Extract the (X, Y) coordinate from the center of the cell holding the provided text.  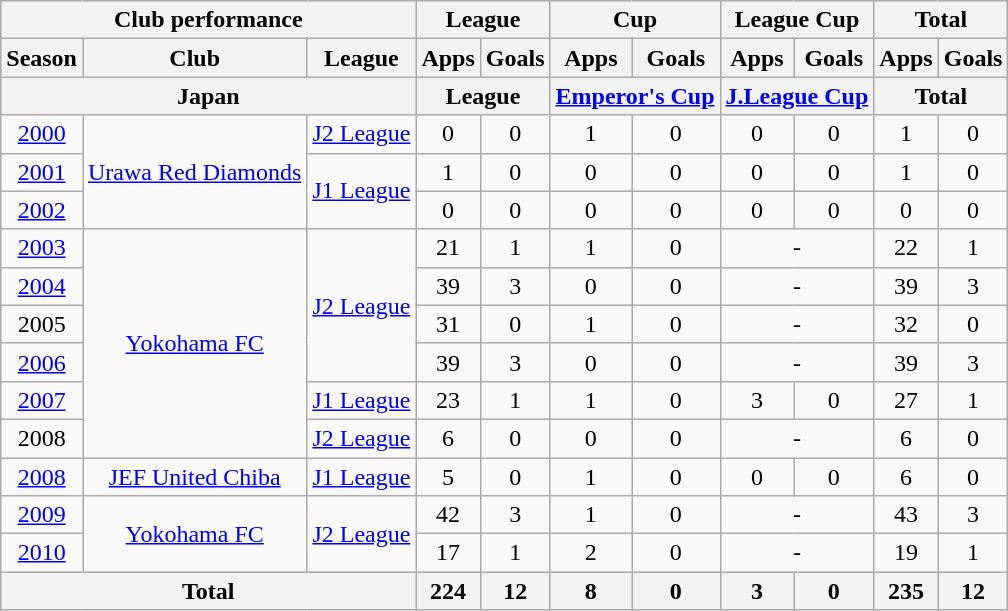
19 (906, 553)
Club performance (208, 20)
22 (906, 248)
2005 (42, 324)
2 (591, 553)
2000 (42, 134)
Cup (635, 20)
Emperor's Cup (635, 96)
23 (448, 400)
21 (448, 248)
2004 (42, 286)
31 (448, 324)
43 (906, 515)
JEF United Chiba (194, 477)
27 (906, 400)
2006 (42, 362)
5 (448, 477)
Japan (208, 96)
8 (591, 591)
2010 (42, 553)
Season (42, 58)
2009 (42, 515)
224 (448, 591)
2001 (42, 172)
Club (194, 58)
17 (448, 553)
32 (906, 324)
42 (448, 515)
Urawa Red Diamonds (194, 172)
J.League Cup (797, 96)
2007 (42, 400)
League Cup (797, 20)
2002 (42, 210)
2003 (42, 248)
235 (906, 591)
